Output the [X, Y] coordinate of the center of the cell containing the given text.  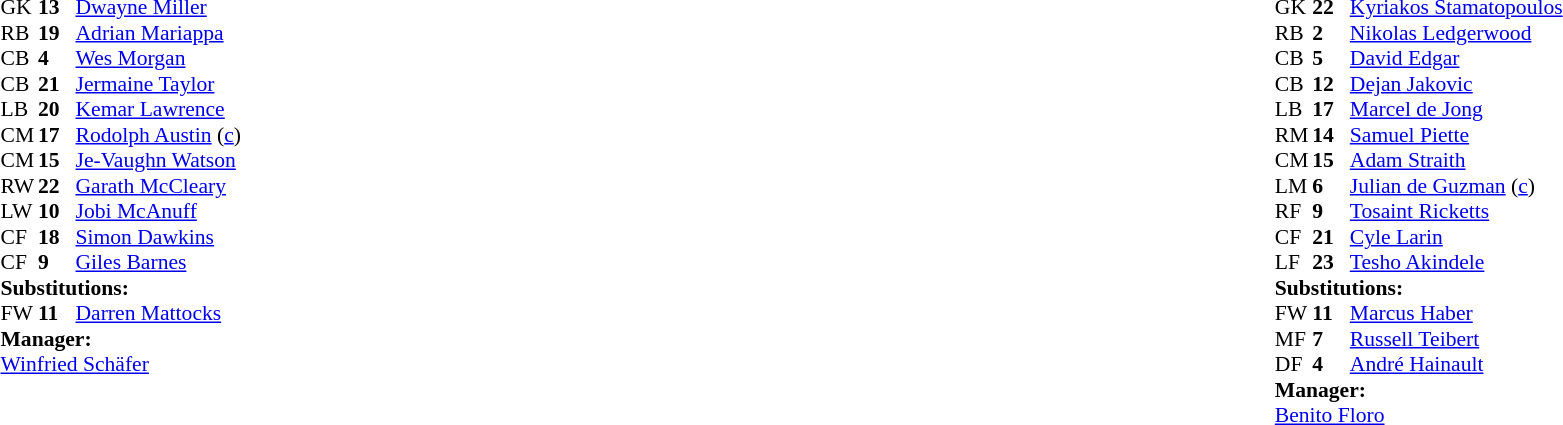
2 [1331, 33]
Dejan Jakovic [1456, 84]
7 [1331, 339]
Darren Mattocks [159, 313]
Tesho Akindele [1456, 263]
Marcel de Jong [1456, 109]
Winfried Schäfer [120, 365]
Jermaine Taylor [159, 84]
12 [1331, 84]
Jobi McAnuff [159, 211]
DF [1294, 365]
Adrian Mariappa [159, 33]
23 [1331, 263]
Wes Morgan [159, 59]
Rodolph Austin (c) [159, 135]
Adam Straith [1456, 161]
Simon Dawkins [159, 237]
14 [1331, 135]
Samuel Piette [1456, 135]
RF [1294, 211]
Kemar Lawrence [159, 109]
Russell Teibert [1456, 339]
6 [1331, 186]
RW [19, 186]
10 [57, 211]
Julian de Guzman (c) [1456, 186]
Nikolas Ledgerwood [1456, 33]
Giles Barnes [159, 263]
LW [19, 211]
Cyle Larin [1456, 237]
Tosaint Ricketts [1456, 211]
LM [1294, 186]
20 [57, 109]
19 [57, 33]
18 [57, 237]
22 [57, 186]
5 [1331, 59]
MF [1294, 339]
RM [1294, 135]
Marcus Haber [1456, 313]
David Edgar [1456, 59]
LF [1294, 263]
Garath McCleary [159, 186]
André Hainault [1456, 365]
Je-Vaughn Watson [159, 161]
